Detect which cell encompasses the target text, then output its (X, Y) center coordinate. 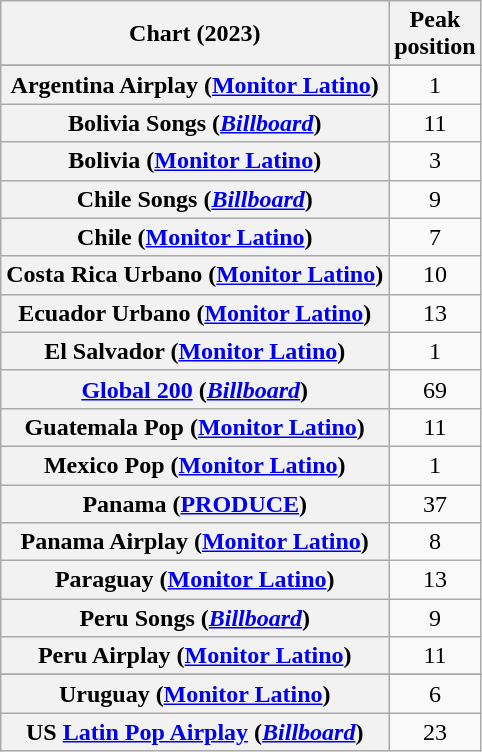
8 (435, 542)
Panama (PRODUCE) (195, 503)
Global 200 (Billboard) (195, 389)
Peru Songs (Billboard) (195, 618)
Peakposition (435, 34)
Bolivia Songs (Billboard) (195, 123)
Chile Songs (Billboard) (195, 199)
El Salvador (Monitor Latino) (195, 351)
Peru Airplay (Monitor Latino) (195, 656)
Bolivia (Monitor Latino) (195, 161)
6 (435, 694)
37 (435, 503)
Panama Airplay (Monitor Latino) (195, 542)
Ecuador Urbano (Monitor Latino) (195, 313)
Chile (Monitor Latino) (195, 237)
US Latin Pop Airplay (Billboard) (195, 732)
3 (435, 161)
7 (435, 237)
Paraguay (Monitor Latino) (195, 580)
Argentina Airplay (Monitor Latino) (195, 85)
23 (435, 732)
Uruguay (Monitor Latino) (195, 694)
Guatemala Pop (Monitor Latino) (195, 427)
69 (435, 389)
Costa Rica Urbano (Monitor Latino) (195, 275)
10 (435, 275)
Mexico Pop (Monitor Latino) (195, 465)
Chart (2023) (195, 34)
